Identify which cell holds the provided text, then report its [x, y] central coordinate. 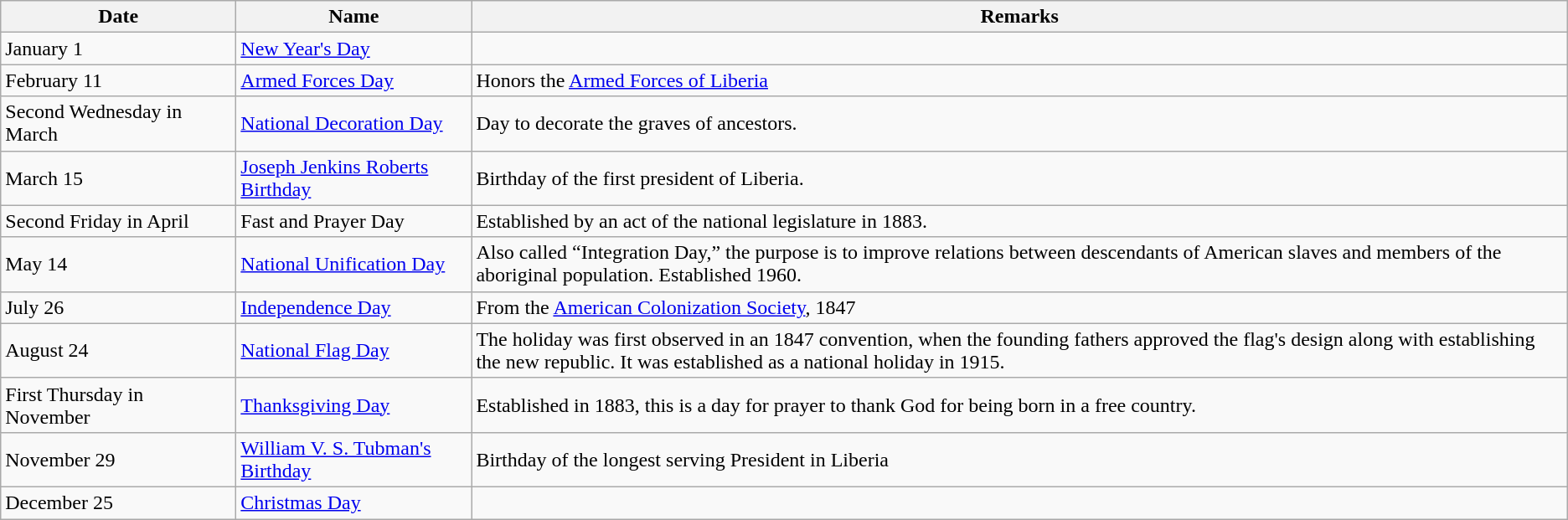
July 26 [119, 307]
Second Wednesday in March [119, 124]
Armed Forces Day [353, 80]
Date [119, 17]
New Year's Day [353, 49]
From the American Colonization Society, 1847 [1019, 307]
Established in 1883, this is a day for prayer to thank God for being born in a free country. [1019, 405]
National Flag Day [353, 350]
February 11 [119, 80]
Fast and Prayer Day [353, 221]
Second Friday in April [119, 221]
January 1 [119, 49]
William V. S. Tubman's Birthday [353, 459]
Joseph Jenkins Roberts Birthday [353, 178]
Birthday of the longest serving President in Liberia [1019, 459]
May 14 [119, 265]
Remarks [1019, 17]
November 29 [119, 459]
Name [353, 17]
Birthday of the first president of Liberia. [1019, 178]
August 24 [119, 350]
December 25 [119, 502]
Honors the Armed Forces of Liberia [1019, 80]
Thanksgiving Day [353, 405]
Day to decorate the graves of ancestors. [1019, 124]
National Unification Day [353, 265]
March 15 [119, 178]
First Thursday in November [119, 405]
Independence Day [353, 307]
Christmas Day [353, 502]
National Decoration Day [353, 124]
Established by an act of the national legislature in 1883. [1019, 221]
